Output the (x, y) coordinate of the center of the cell containing the given text.  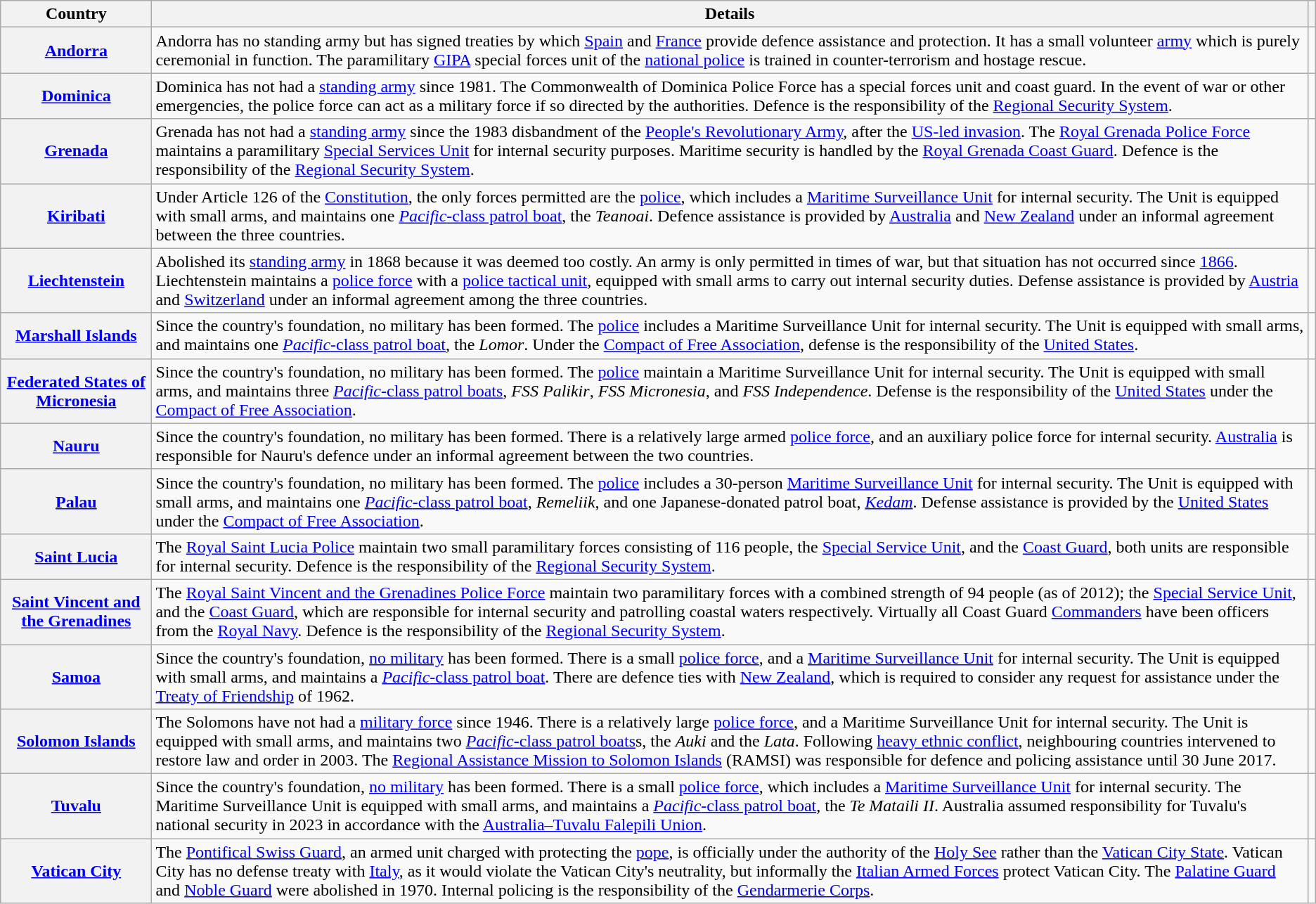
Kiribati (76, 216)
Solomon Islands (76, 742)
Tuvalu (76, 806)
Grenada (76, 151)
Saint Lucia (76, 557)
Federated States of Micronesia (76, 391)
Liechtenstein (76, 280)
Vatican City (76, 871)
Marshall Islands (76, 336)
Palau (76, 501)
Samoa (76, 676)
Country (76, 14)
Saint Vincent and the Grenadines (76, 612)
Dominica (76, 96)
Andorra (76, 51)
Nauru (76, 446)
Details (730, 14)
